Detect which cell encompasses the target text, then output its (x, y) center coordinate. 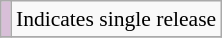
Indicates single release (116, 19)
